Return (X, Y) of the center of cell containing provided text 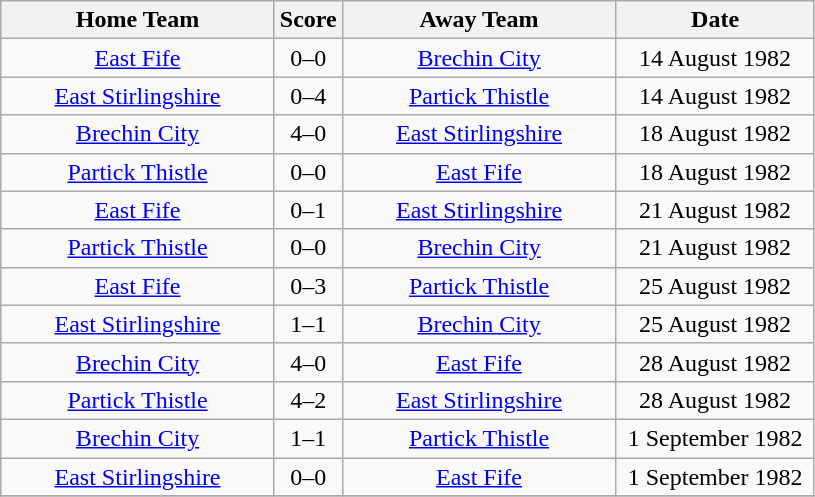
4–2 (308, 400)
0–1 (308, 210)
0–3 (308, 286)
Away Team (479, 20)
Date (716, 20)
0–4 (308, 96)
Home Team (138, 20)
Score (308, 20)
